For the text-containing cell, return its midpoint in (x, y) coordinate format. 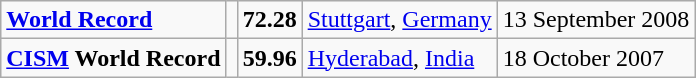
Stuttgart, Germany (400, 20)
CISM World Record (114, 58)
World Record (114, 20)
13 September 2008 (596, 20)
59.96 (270, 58)
72.28 (270, 20)
18 October 2007 (596, 58)
Hyderabad, India (400, 58)
